Locate the cell with the specified text and output its (X, Y) center coordinate. 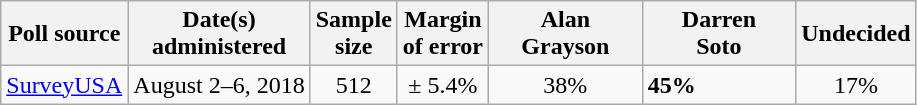
Samplesize (354, 34)
Poll source (64, 34)
± 5.4% (442, 85)
AlanGrayson (566, 34)
38% (566, 85)
Undecided (856, 34)
Date(s)administered (219, 34)
DarrenSoto (719, 34)
SurveyUSA (64, 85)
August 2–6, 2018 (219, 85)
17% (856, 85)
45% (719, 85)
Marginof error (442, 34)
512 (354, 85)
